Locate the cell with the specified text and output its [X, Y] center coordinate. 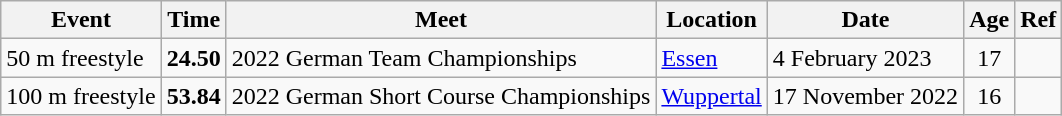
Wuppertal [712, 96]
17 [990, 58]
Ref [1038, 20]
Essen [712, 58]
Location [712, 20]
4 February 2023 [865, 58]
Event [81, 20]
2022 German Team Championships [441, 58]
Age [990, 20]
Meet [441, 20]
53.84 [194, 96]
16 [990, 96]
17 November 2022 [865, 96]
24.50 [194, 58]
2022 German Short Course Championships [441, 96]
50 m freestyle [81, 58]
Date [865, 20]
Time [194, 20]
100 m freestyle [81, 96]
